Provide the [x, y] coordinate of the cell's center where the given text is located.  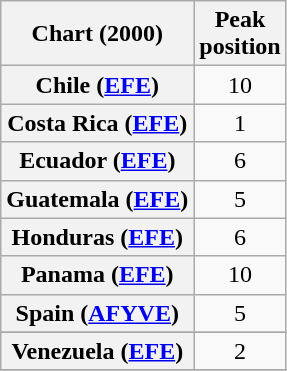
Panama (EFE) [98, 275]
Honduras (EFE) [98, 237]
1 [240, 123]
Guatemala (EFE) [98, 199]
Peakposition [240, 34]
Chart (2000) [98, 34]
2 [240, 351]
Ecuador (EFE) [98, 161]
Chile (EFE) [98, 85]
Spain (AFYVE) [98, 313]
Costa Rica (EFE) [98, 123]
Venezuela (EFE) [98, 351]
